Capture the cell that displays the provided text and extract its (x, y) central coordinate. 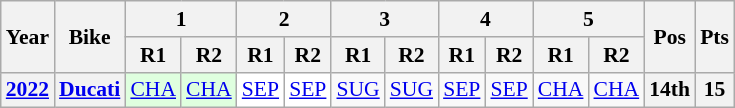
3 (384, 19)
2022 (28, 90)
Pos (670, 36)
4 (486, 19)
Ducati (90, 90)
2 (284, 19)
1 (180, 19)
Bike (90, 36)
15 (714, 90)
14th (670, 90)
Pts (714, 36)
Year (28, 36)
5 (588, 19)
